Provide the (X, Y) coordinate of the cell's center where the given text is located.  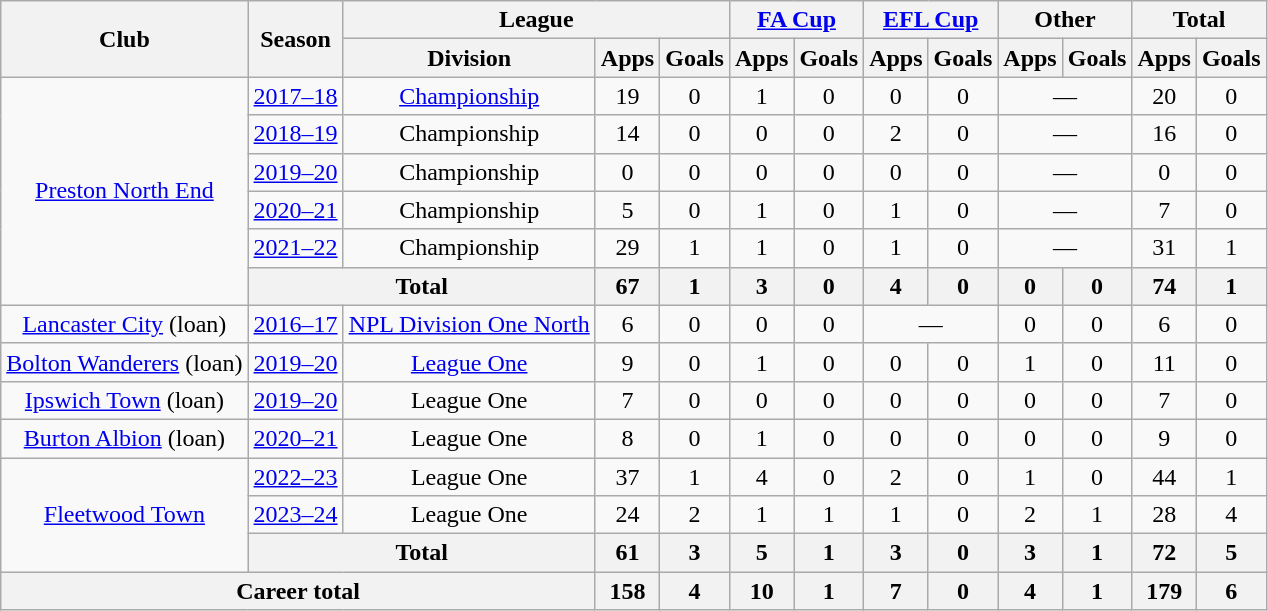
179 (1164, 591)
11 (1164, 362)
37 (627, 477)
Other (1065, 20)
2017–18 (296, 96)
72 (1164, 553)
Preston North End (124, 191)
Burton Albion (loan) (124, 438)
2021–22 (296, 248)
EFL Cup (931, 20)
League (536, 20)
74 (1164, 286)
8 (627, 438)
20 (1164, 96)
Career total (298, 591)
29 (627, 248)
FA Cup (796, 20)
2018–19 (296, 134)
44 (1164, 477)
Fleetwood Town (124, 515)
19 (627, 96)
28 (1164, 515)
16 (1164, 134)
24 (627, 515)
14 (627, 134)
Division (469, 58)
2023–24 (296, 515)
Club (124, 39)
10 (761, 591)
31 (1164, 248)
Season (296, 39)
Bolton Wanderers (loan) (124, 362)
Lancaster City (loan) (124, 324)
NPL Division One North (469, 324)
61 (627, 553)
67 (627, 286)
2022–23 (296, 477)
Ipswich Town (loan) (124, 400)
2016–17 (296, 324)
158 (627, 591)
